Extract the [X, Y] coordinate from the center of the cell holding the provided text.  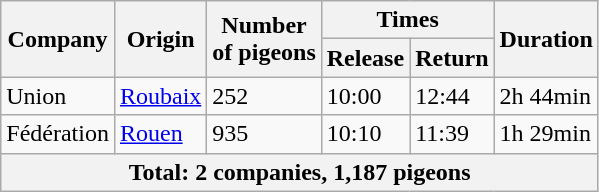
Union [58, 96]
252 [264, 96]
1h 29min [546, 134]
10:00 [365, 96]
Total: 2 companies, 1,187 pigeons [300, 172]
Fédération [58, 134]
11:39 [452, 134]
Origin [160, 39]
Numberof pigeons [264, 39]
Rouen [160, 134]
Duration [546, 39]
10:10 [365, 134]
Company [58, 39]
2h 44min [546, 96]
Return [452, 58]
Release [365, 58]
12:44 [452, 96]
Roubaix [160, 96]
Times [408, 20]
935 [264, 134]
